Return the [x, y] coordinate for the center point of the cell that contains the specified text.  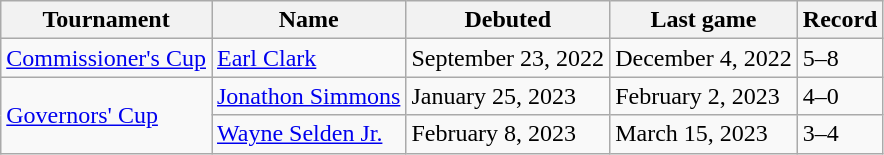
Jonathon Simmons [309, 96]
February 8, 2023 [508, 134]
3–4 [840, 134]
Wayne Selden Jr. [309, 134]
Commissioner's Cup [106, 58]
Earl Clark [309, 58]
December 4, 2022 [704, 58]
Tournament [106, 20]
Record [840, 20]
September 23, 2022 [508, 58]
Name [309, 20]
January 25, 2023 [508, 96]
4–0 [840, 96]
Governors' Cup [106, 115]
March 15, 2023 [704, 134]
Last game [704, 20]
5–8 [840, 58]
Debuted [508, 20]
February 2, 2023 [704, 96]
